Detect which cell encompasses the target text, then output its (X, Y) center coordinate. 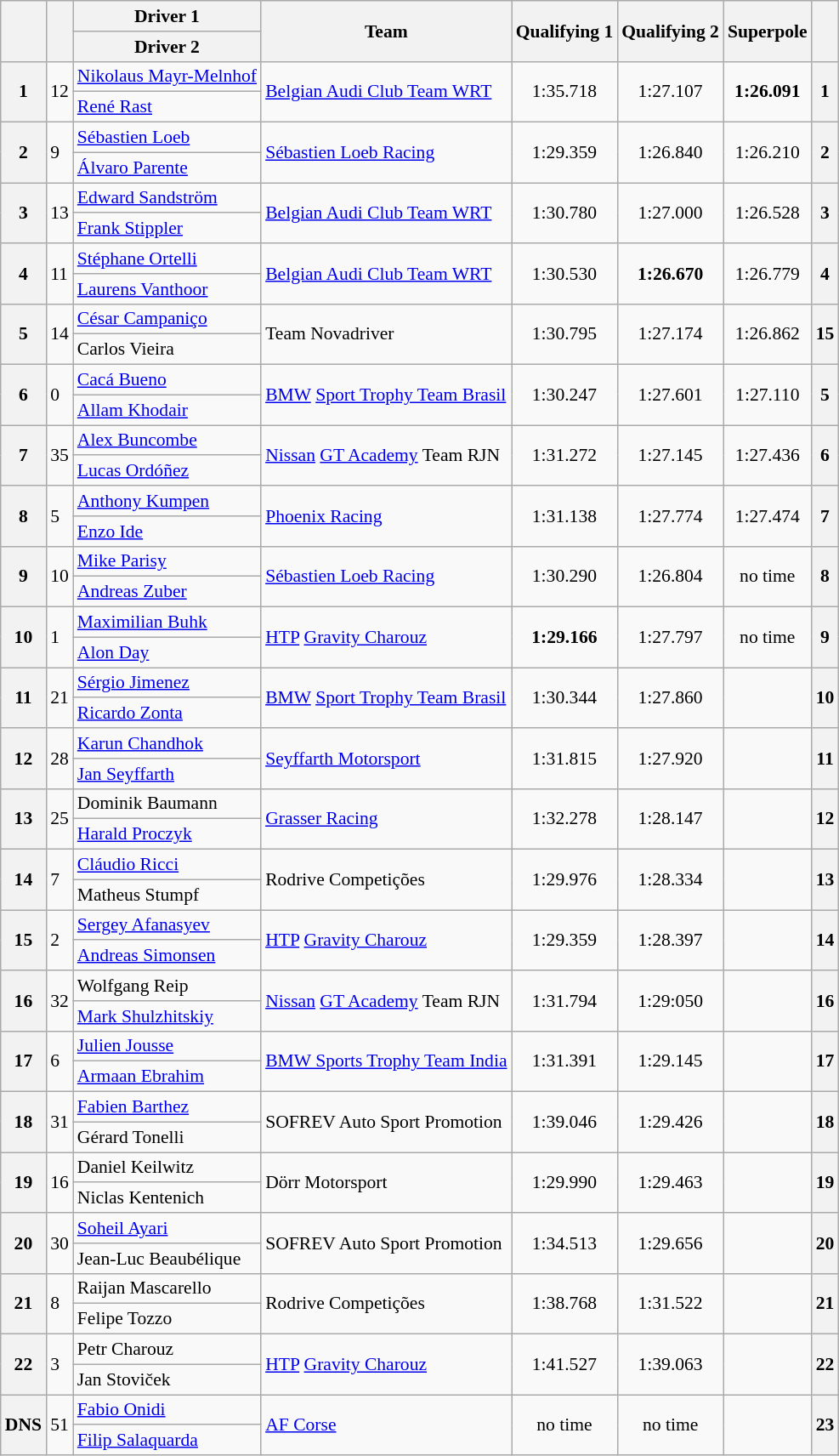
1:31.815 (564, 759)
1:30.530 (564, 274)
1:31.138 (564, 515)
Cacá Bueno (167, 380)
Daniel Keilwitz (167, 1168)
1:27.860 (670, 697)
Sébastien Loeb (167, 138)
Maximilian Buhk (167, 623)
Seyffarth Motorsport (386, 759)
Fabio Onidi (167, 1410)
Nikolaus Mayr-Melnhof (167, 77)
Sérgio Jimenez (167, 683)
1:28.397 (670, 941)
Gérard Tonelli (167, 1137)
Felipe Tozzo (167, 1319)
Qualifying 1 (564, 31)
51 (60, 1425)
1:29.656 (670, 1243)
1:31.522 (670, 1303)
Alon Day (167, 652)
1:31.272 (564, 456)
Stéphane Ortelli (167, 259)
Karun Chandhok (167, 743)
1:29.976 (564, 879)
1:31.794 (564, 1000)
Qualifying 2 (670, 31)
Carlos Vieira (167, 350)
Grasser Racing (386, 818)
Filip Salaquarda (167, 1441)
Cláudio Ricci (167, 865)
1:30.344 (564, 697)
1:38.768 (564, 1303)
1:26.670 (670, 274)
1:27.145 (670, 456)
32 (60, 1000)
Driver 1 (167, 16)
Edward Sandström (167, 198)
1:35.718 (564, 92)
1:30.795 (564, 333)
Mike Parisy (167, 561)
Dörr Motorsport (386, 1182)
AF Corse (386, 1425)
Soheil Ayari (167, 1228)
Anthony Kumpen (167, 501)
BMW Sports Trophy Team India (386, 1061)
1:26.091 (768, 92)
1:27.107 (670, 92)
1:27.601 (670, 395)
Jan Stoviček (167, 1379)
Mark Shulzhitskiy (167, 1016)
Team (386, 31)
1:27.774 (670, 515)
Frank Stippler (167, 229)
1:29.166 (564, 638)
Jan Seyffarth (167, 774)
1:34.513 (564, 1243)
35 (60, 456)
1:29.990 (564, 1182)
1:31.391 (564, 1061)
1:29:050 (670, 1000)
Dominik Baumann (167, 804)
1:29.145 (670, 1061)
Fabien Barthez (167, 1107)
1:27.474 (768, 515)
Andreas Simonsen (167, 956)
0 (60, 395)
Laurens Vanthoor (167, 289)
Ricardo Zonta (167, 714)
Sergey Afanasyev (167, 925)
Phoenix Racing (386, 515)
1:28.147 (670, 818)
1:27.920 (670, 759)
DNS (24, 1425)
1:27.436 (768, 456)
1:41.527 (564, 1364)
Team Novadriver (386, 333)
1:26.804 (670, 577)
Jean-Luc Beaubélique (167, 1259)
1:27.110 (768, 395)
28 (60, 759)
31 (60, 1123)
Alex Buncombe (167, 441)
Álvaro Parente (167, 168)
1:32.278 (564, 818)
1:29.426 (670, 1123)
Enzo Ide (167, 532)
1:27.174 (670, 333)
23 (825, 1425)
Allam Khodair (167, 410)
1:39.063 (670, 1364)
Niclas Kentenich (167, 1198)
Matheus Stumpf (167, 895)
Superpole (768, 31)
Driver 2 (167, 47)
1:30.247 (564, 395)
1:26.210 (768, 153)
Armaan Ebrahim (167, 1077)
César Campaniço (167, 319)
30 (60, 1243)
25 (60, 818)
1:27.797 (670, 638)
Wolfgang Reip (167, 986)
1:26.840 (670, 153)
1:30.290 (564, 577)
Raijan Mascarello (167, 1288)
1:27.000 (670, 213)
1:26.862 (768, 333)
Petr Charouz (167, 1350)
1:39.046 (564, 1123)
René Rast (167, 107)
1:30.780 (564, 213)
Lucas Ordóñez (167, 471)
1:26.779 (768, 274)
Harald Proczyk (167, 834)
1:26.528 (768, 213)
1:28.334 (670, 879)
1:29.463 (670, 1182)
Julien Jousse (167, 1046)
Andreas Zuber (167, 592)
